Extract the (X, Y) coordinate from the center of the cell holding the provided text.  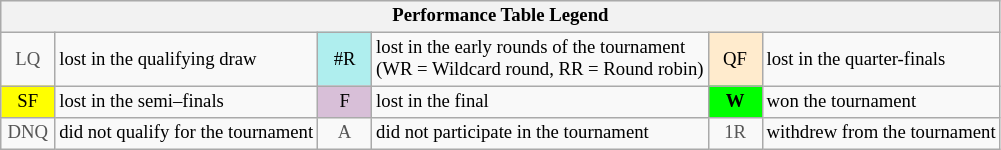
withdrew from the tournament (881, 134)
A (345, 134)
lost in the final (540, 102)
SF (28, 102)
lost in the quarter-finals (881, 60)
lost in the qualifying draw (186, 60)
QF (735, 60)
won the tournament (881, 102)
did not participate in the tournament (540, 134)
Performance Table Legend (500, 16)
LQ (28, 60)
F (345, 102)
DNQ (28, 134)
lost in the semi–finals (186, 102)
1R (735, 134)
#R (345, 60)
lost in the early rounds of the tournament(WR = Wildcard round, RR = Round robin) (540, 60)
did not qualify for the tournament (186, 134)
W (735, 102)
